Provide the [x, y] coordinate of the cell's center where the given text is located.  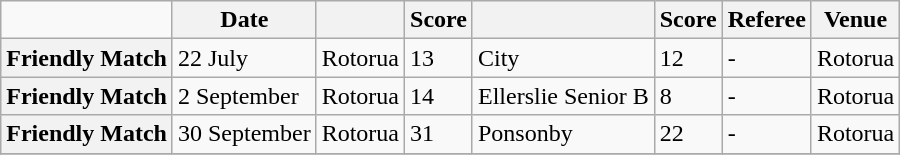
2 September [244, 96]
22 July [244, 58]
22 [688, 134]
8 [688, 96]
Date [244, 20]
Ponsonby [563, 134]
30 September [244, 134]
31 [439, 134]
14 [439, 96]
City [563, 58]
Ellerslie Senior B [563, 96]
12 [688, 58]
Referee [766, 20]
13 [439, 58]
Venue [855, 20]
